Return the (X, Y) coordinate for the center point of the cell that contains the specified text.  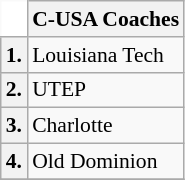
Louisiana Tech (106, 55)
3. (14, 126)
1. (14, 55)
4. (14, 162)
UTEP (106, 90)
Old Dominion (106, 162)
2. (14, 90)
C-USA Coaches (106, 19)
Charlotte (106, 126)
